Search for the cell housing the specified text and yield its (X, Y) center coordinate. 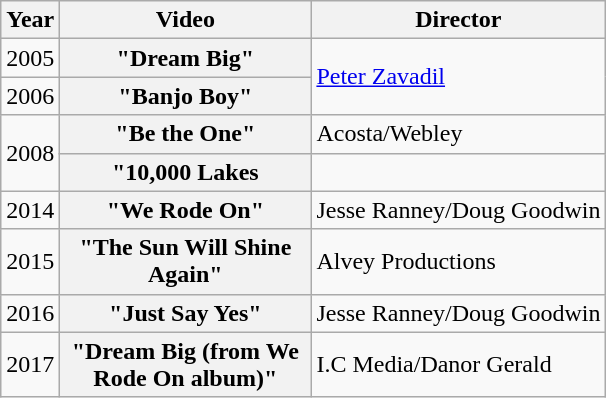
Director (458, 20)
Video (186, 20)
"Just Say Yes" (186, 313)
"Banjo Boy" (186, 96)
2008 (30, 153)
"Be the One" (186, 134)
2005 (30, 58)
2016 (30, 313)
"We Rode On" (186, 210)
2015 (30, 262)
2006 (30, 96)
"The Sun Will Shine Again" (186, 262)
"Dream Big" (186, 58)
Acosta/Webley (458, 134)
2014 (30, 210)
"10,000 Lakes (186, 172)
"Dream Big (from We Rode On album)" (186, 364)
I.C Media/Danor Gerald (458, 364)
Year (30, 20)
Peter Zavadil (458, 77)
2017 (30, 364)
Alvey Productions (458, 262)
